Determine the (X, Y) coordinate at the center of the cell enclosing the given text.  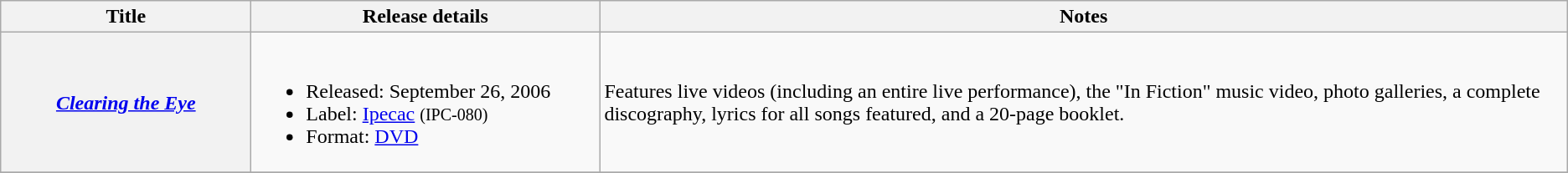
Release details (426, 17)
Released: September 26, 2006Label: Ipecac (IPC-080)Format: DVD (426, 102)
Title (126, 17)
Clearing the Eye (126, 102)
Notes (1084, 17)
